Search for the cell housing the specified text and yield its [X, Y] center coordinate. 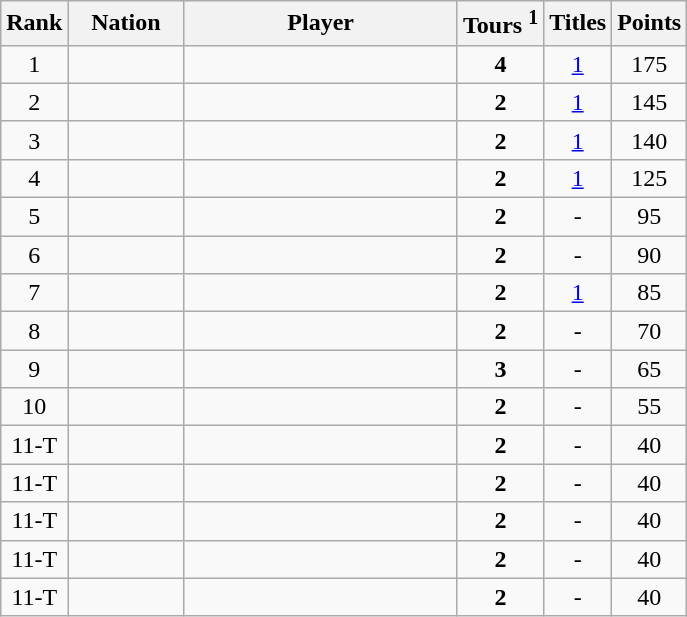
55 [650, 407]
8 [34, 331]
95 [650, 217]
Tours 1 [500, 24]
Points [650, 24]
9 [34, 369]
5 [34, 217]
70 [650, 331]
175 [650, 64]
140 [650, 140]
7 [34, 293]
145 [650, 102]
85 [650, 293]
10 [34, 407]
125 [650, 178]
Rank [34, 24]
90 [650, 255]
Titles [578, 24]
Player [321, 24]
6 [34, 255]
65 [650, 369]
Nation [126, 24]
